For the text-containing cell, return its midpoint in [X, Y] coordinate format. 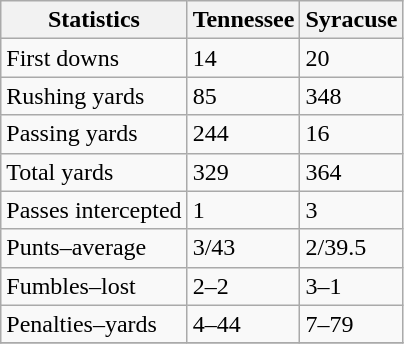
329 [244, 172]
3/43 [244, 248]
Statistics [94, 20]
1 [244, 210]
Tennessee [244, 20]
244 [244, 134]
Punts–average [94, 248]
348 [352, 96]
Total yards [94, 172]
3–1 [352, 286]
Passes intercepted [94, 210]
Fumbles–lost [94, 286]
85 [244, 96]
2/39.5 [352, 248]
14 [244, 58]
Syracuse [352, 20]
Rushing yards [94, 96]
4–44 [244, 324]
16 [352, 134]
Passing yards [94, 134]
Penalties–yards [94, 324]
20 [352, 58]
7–79 [352, 324]
364 [352, 172]
First downs [94, 58]
3 [352, 210]
2–2 [244, 286]
